Search for the cell housing the specified text and yield its (x, y) center coordinate. 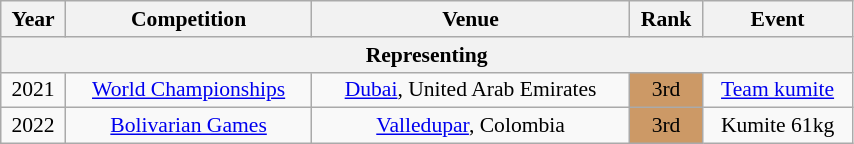
World Championships (188, 90)
Competition (188, 19)
Dubai, United Arab Emirates (471, 90)
Event (778, 19)
Valledupar, Colombia (471, 126)
Team kumite (778, 90)
Kumite 61kg (778, 126)
2021 (34, 90)
Rank (666, 19)
2022 (34, 126)
Representing (427, 55)
Bolivarian Games (188, 126)
Year (34, 19)
Venue (471, 19)
